From the cell containing the given text, extract its center point as (x, y) coordinate. 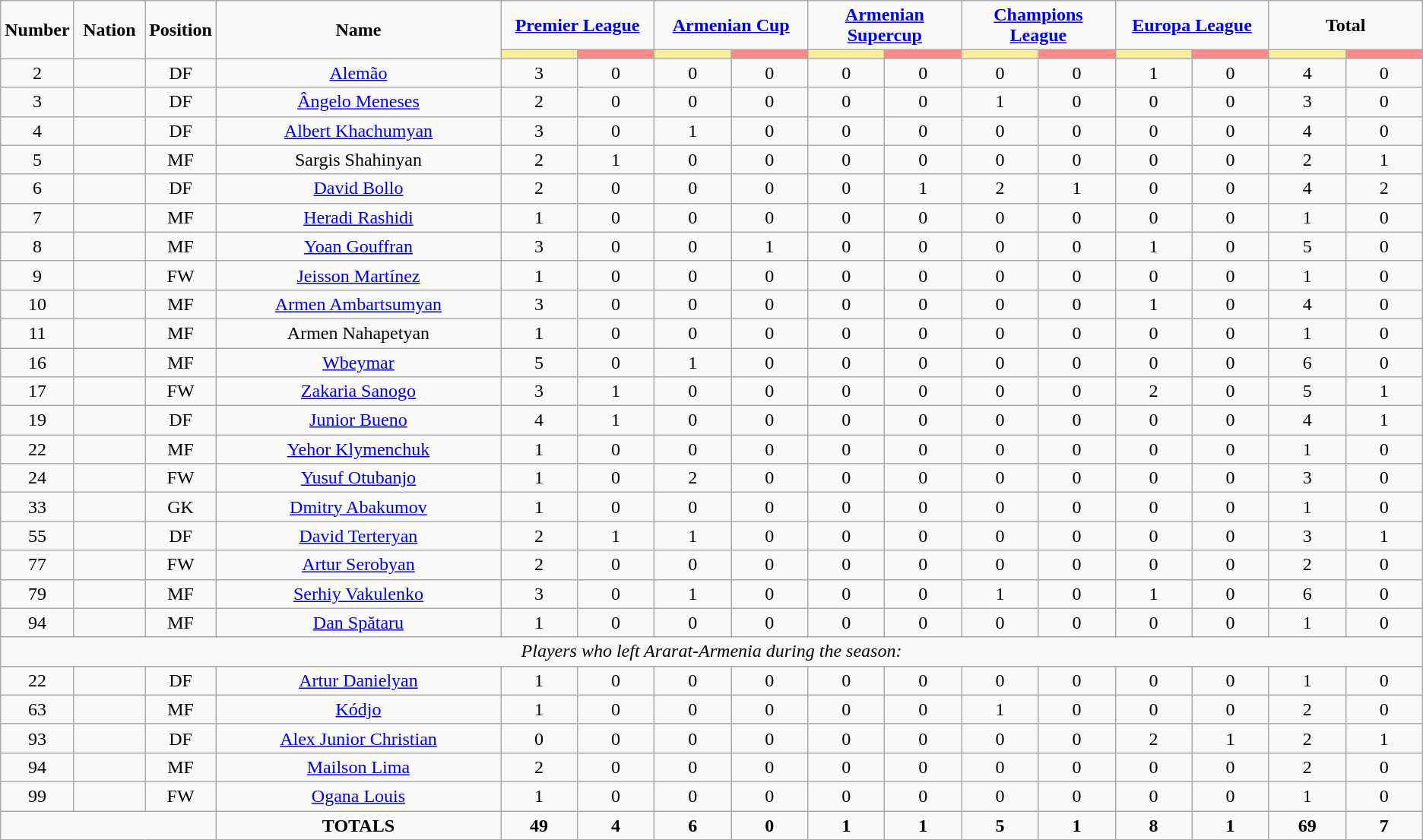
Artur Danielyan (358, 680)
Armenian Cup (731, 26)
Serhiy Vakulenko (358, 594)
GK (181, 507)
Albert Khachumyan (358, 131)
Heradi Rashidi (358, 217)
93 (37, 738)
Mailson Lima (358, 767)
Premier League (577, 26)
Champions League (1038, 26)
16 (37, 363)
TOTALS (358, 825)
Europa League (1192, 26)
79 (37, 594)
Name (358, 30)
49 (538, 825)
99 (37, 796)
17 (37, 391)
Ângelo Meneses (358, 102)
Dan Spătaru (358, 623)
Nation (109, 30)
Wbeymar (358, 363)
Armen Ambartsumyan (358, 304)
77 (37, 565)
Yehor Klymenchuk (358, 449)
Sargis Shahinyan (358, 160)
33 (37, 507)
10 (37, 304)
Artur Serobyan (358, 565)
Armenian Supercup (885, 26)
19 (37, 420)
Total (1345, 26)
Number (37, 30)
11 (37, 333)
Position (181, 30)
9 (37, 275)
Kódjo (358, 709)
Zakaria Sanogo (358, 391)
69 (1307, 825)
Yusuf Otubanjo (358, 478)
Junior Bueno (358, 420)
Yoan Gouffran (358, 246)
24 (37, 478)
Armen Nahapetyan (358, 333)
55 (37, 536)
Dmitry Abakumov (358, 507)
Players who left Ararat-Armenia during the season: (711, 651)
David Terteryan (358, 536)
Jeisson Martínez (358, 275)
Ogana Louis (358, 796)
David Bollo (358, 189)
Alemão (358, 73)
63 (37, 709)
Alex Junior Christian (358, 738)
